Detect which cell encompasses the target text, then output its (X, Y) center coordinate. 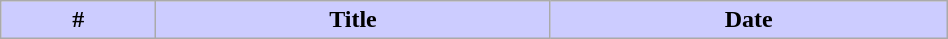
# (78, 20)
Date (748, 20)
Title (353, 20)
